From the cell containing the given text, extract its center point as (X, Y) coordinate. 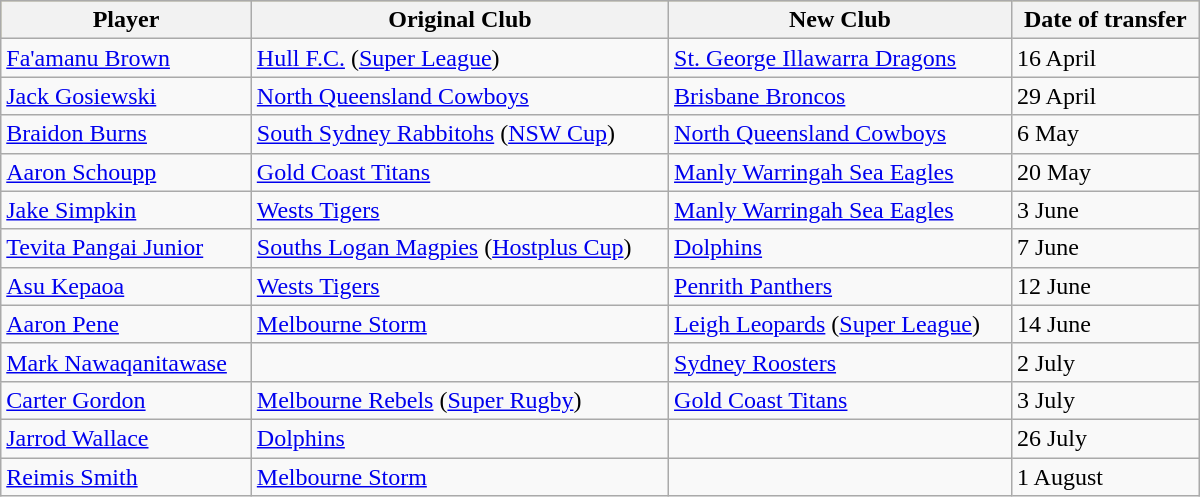
12 June (1105, 286)
Hull F.C. (Super League) (460, 58)
Brisbane Broncos (840, 96)
14 June (1105, 324)
16 April (1105, 58)
Carter Gordon (126, 400)
Mark Nawaqanitawase (126, 362)
20 May (1105, 172)
1 August (1105, 477)
Leigh Leopards (Super League) (840, 324)
Sydney Roosters (840, 362)
St. George Illawarra Dragons (840, 58)
3 June (1105, 210)
Date of transfer (1105, 20)
Aaron Pene (126, 324)
Souths Logan Magpies (Hostplus Cup) (460, 248)
6 May (1105, 134)
Jarrod Wallace (126, 438)
26 July (1105, 438)
Asu Kepaoa (126, 286)
Fa'amanu Brown (126, 58)
Original Club (460, 20)
Aaron Schoupp (126, 172)
Penrith Panthers (840, 286)
Melbourne Rebels (Super Rugby) (460, 400)
South Sydney Rabbitohs (NSW Cup) (460, 134)
New Club (840, 20)
2 July (1105, 362)
Reimis Smith (126, 477)
Braidon Burns (126, 134)
7 June (1105, 248)
Player (126, 20)
Tevita Pangai Junior (126, 248)
Jake Simpkin (126, 210)
Jack Gosiewski (126, 96)
29 April (1105, 96)
3 July (1105, 400)
